Identify which cell holds the provided text, then report its (x, y) central coordinate. 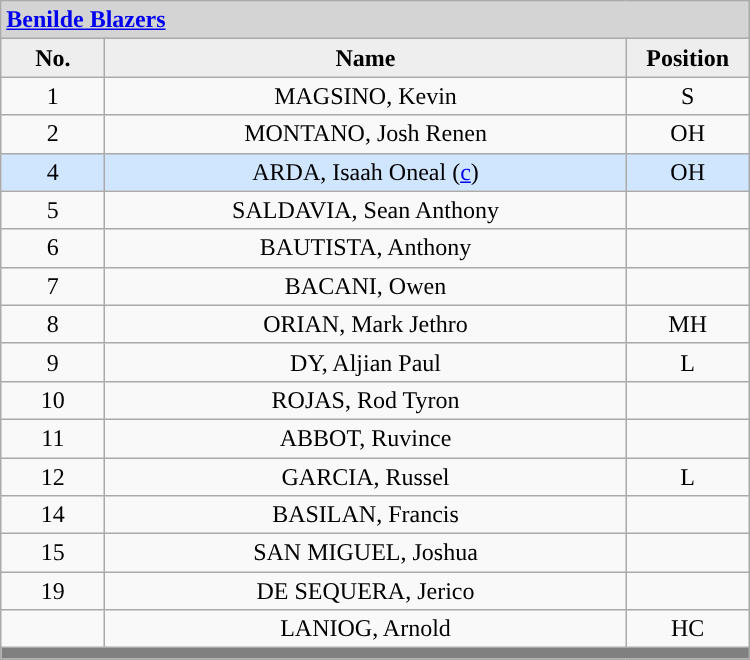
MH (688, 324)
6 (53, 248)
11 (53, 438)
SAN MIGUEL, Joshua (366, 553)
5 (53, 210)
Position (688, 58)
14 (53, 515)
DY, Aljian Paul (366, 362)
Benilde Blazers (375, 20)
BACANI, Owen (366, 286)
ARDA, Isaah Oneal (c) (366, 172)
GARCIA, Russel (366, 477)
DE SEQUERA, Jerico (366, 591)
BAUTISTA, Anthony (366, 248)
SALDAVIA, Sean Anthony (366, 210)
10 (53, 400)
4 (53, 172)
8 (53, 324)
2 (53, 134)
HC (688, 629)
9 (53, 362)
Name (366, 58)
BASILAN, Francis (366, 515)
ORIAN, Mark Jethro (366, 324)
No. (53, 58)
7 (53, 286)
19 (53, 591)
1 (53, 96)
ABBOT, Ruvince (366, 438)
S (688, 96)
MAGSINO, Kevin (366, 96)
15 (53, 553)
LANIOG, Arnold (366, 629)
12 (53, 477)
ROJAS, Rod Tyron (366, 400)
MONTANO, Josh Renen (366, 134)
